Find where the given text appears and provide that cell's center as (X, Y) coordinate. 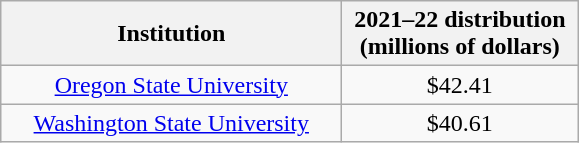
Oregon State University (172, 85)
Washington State University (172, 123)
$40.61 (460, 123)
2021–22 distribution (millions of dollars) (460, 34)
$42.41 (460, 85)
Institution (172, 34)
